Identify which cell holds the provided text, then report its [x, y] central coordinate. 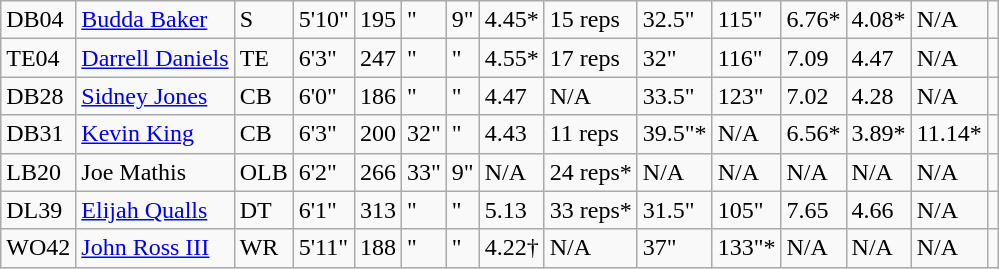
7.65 [814, 210]
6'2" [324, 172]
116" [746, 58]
4.22† [512, 248]
6'0" [324, 96]
WO42 [38, 248]
Sidney Jones [155, 96]
200 [378, 134]
6.76* [814, 20]
3.89* [878, 134]
11.14* [949, 134]
188 [378, 248]
OLB [264, 172]
247 [378, 58]
32.5" [674, 20]
115" [746, 20]
5'10" [324, 20]
39.5"* [674, 134]
4.45* [512, 20]
17 reps [590, 58]
WR [264, 248]
5'11" [324, 248]
TE04 [38, 58]
TE [264, 58]
Budda Baker [155, 20]
11 reps [590, 134]
266 [378, 172]
37" [674, 248]
5.13 [512, 210]
Elijah Qualls [155, 210]
S [264, 20]
4.43 [512, 134]
6'1" [324, 210]
4.28 [878, 96]
DL39 [38, 210]
7.02 [814, 96]
31.5" [674, 210]
4.66 [878, 210]
7.09 [814, 58]
DB31 [38, 134]
John Ross III [155, 248]
Kevin King [155, 134]
4.55* [512, 58]
Darrell Daniels [155, 58]
33.5" [674, 96]
DB28 [38, 96]
6.56* [814, 134]
195 [378, 20]
133"* [746, 248]
105" [746, 210]
123" [746, 96]
313 [378, 210]
33" [424, 172]
33 reps* [590, 210]
4.08* [878, 20]
DB04 [38, 20]
LB20 [38, 172]
Joe Mathis [155, 172]
15 reps [590, 20]
DT [264, 210]
24 reps* [590, 172]
186 [378, 96]
